Return [X, Y] of the center of cell containing provided text 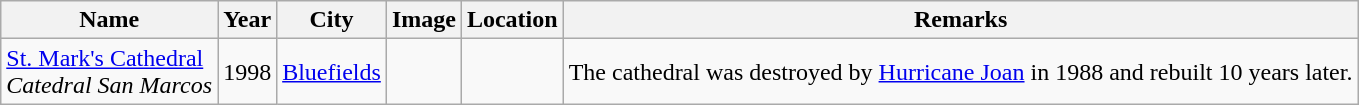
Location [512, 20]
Name [110, 20]
Image [424, 20]
City [332, 20]
Bluefields [332, 72]
Remarks [960, 20]
1998 [248, 72]
St. Mark's CathedralCatedral San Marcos [110, 72]
The cathedral was destroyed by Hurricane Joan in 1988 and rebuilt 10 years later. [960, 72]
Year [248, 20]
